For the text-containing cell, return its midpoint in (x, y) coordinate format. 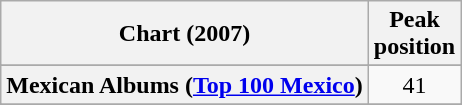
Peakposition (414, 34)
Chart (2007) (185, 34)
41 (414, 85)
Mexican Albums (Top 100 Mexico) (185, 85)
